Pinpoint the cell where the given text exists, returning its [x, y] midpoint coordinate. 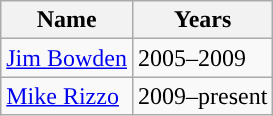
Jim Bowden [67, 58]
2009–present [202, 96]
Name [67, 20]
2005–2009 [202, 58]
Mike Rizzo [67, 96]
Years [202, 20]
